Output the [x, y] coordinate of the center of the cell containing the given text.  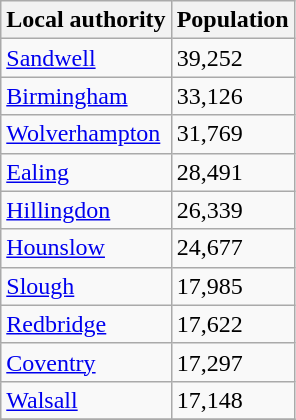
Walsall [86, 400]
Local authority [86, 20]
Hounslow [86, 248]
17,297 [232, 362]
24,677 [232, 248]
26,339 [232, 210]
Redbridge [86, 324]
17,622 [232, 324]
Wolverhampton [86, 134]
Birmingham [86, 96]
28,491 [232, 172]
Slough [86, 286]
Ealing [86, 172]
17,985 [232, 286]
31,769 [232, 134]
17,148 [232, 400]
Sandwell [86, 58]
Population [232, 20]
Coventry [86, 362]
33,126 [232, 96]
Hillingdon [86, 210]
39,252 [232, 58]
